Return [x, y] of the center of cell containing provided text 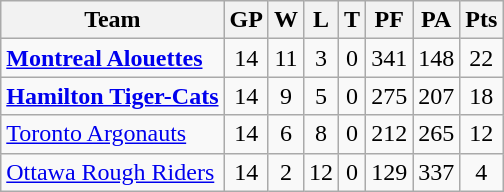
W [286, 20]
337 [436, 172]
18 [482, 96]
9 [286, 96]
Hamilton Tiger-Cats [112, 96]
207 [436, 96]
6 [286, 134]
4 [482, 172]
5 [320, 96]
Ottawa Rough Riders [112, 172]
GP [246, 20]
Team [112, 20]
341 [390, 58]
Pts [482, 20]
2 [286, 172]
T [352, 20]
Toronto Argonauts [112, 134]
212 [390, 134]
148 [436, 58]
275 [390, 96]
11 [286, 58]
3 [320, 58]
8 [320, 134]
L [320, 20]
22 [482, 58]
265 [436, 134]
PF [390, 20]
PA [436, 20]
129 [390, 172]
Montreal Alouettes [112, 58]
